Extract the (X, Y) coordinate from the center of the cell holding the provided text.  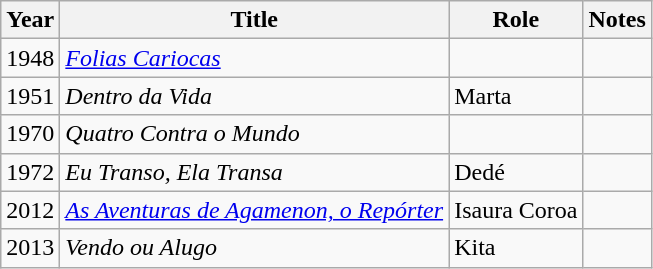
Kita (516, 248)
Isaura Coroa (516, 210)
Dedé (516, 172)
2013 (30, 248)
2012 (30, 210)
Quatro Contra o Mundo (254, 134)
Folias Cariocas (254, 58)
Title (254, 20)
As Aventuras de Agamenon, o Repórter (254, 210)
Eu Transo, Ela Transa (254, 172)
1970 (30, 134)
Role (516, 20)
1951 (30, 96)
Dentro da Vida (254, 96)
1948 (30, 58)
1972 (30, 172)
Notes (617, 20)
Vendo ou Alugo (254, 248)
Marta (516, 96)
Year (30, 20)
